From the cell containing the given text, extract its center point as (x, y) coordinate. 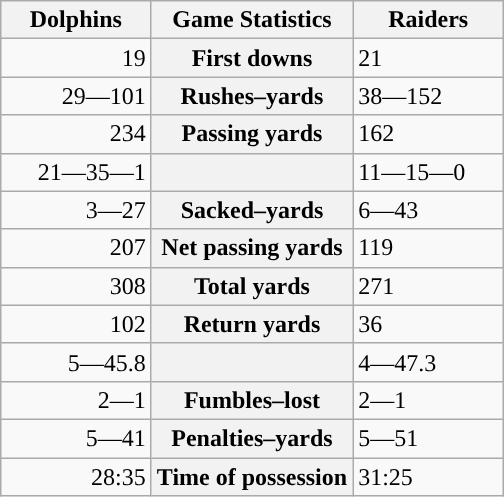
21 (428, 58)
4—47.3 (428, 362)
Dolphins (76, 20)
Total yards (252, 286)
Rushes–yards (252, 96)
Sacked–yards (252, 210)
21—35—1 (76, 172)
162 (428, 134)
28:35 (76, 477)
38—152 (428, 96)
Fumbles–lost (252, 400)
5—45.8 (76, 362)
11—15—0 (428, 172)
Penalties–yards (252, 438)
Time of possession (252, 477)
36 (428, 324)
308 (76, 286)
6—43 (428, 210)
Game Statistics (252, 20)
234 (76, 134)
5—41 (76, 438)
119 (428, 248)
19 (76, 58)
Net passing yards (252, 248)
Raiders (428, 20)
271 (428, 286)
207 (76, 248)
29—101 (76, 96)
5—51 (428, 438)
Return yards (252, 324)
Passing yards (252, 134)
First downs (252, 58)
31:25 (428, 477)
102 (76, 324)
3—27 (76, 210)
